Locate the cell with the specified text and output its [X, Y] center coordinate. 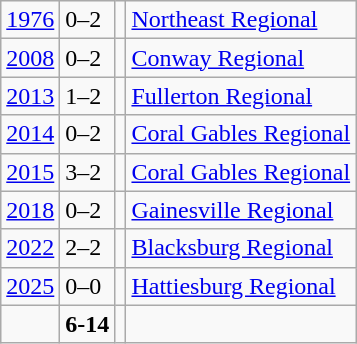
2018 [30, 210]
Conway Regional [241, 58]
2008 [30, 58]
Hattiesburg Regional [241, 286]
2–2 [88, 248]
2015 [30, 172]
2014 [30, 134]
2025 [30, 286]
1976 [30, 20]
Northeast Regional [241, 20]
2022 [30, 248]
Gainesville Regional [241, 210]
2013 [30, 96]
0–0 [88, 286]
6-14 [88, 324]
Fullerton Regional [241, 96]
3–2 [88, 172]
1–2 [88, 96]
Blacksburg Regional [241, 248]
